Extract the [x, y] coordinate from the center of the cell holding the provided text.  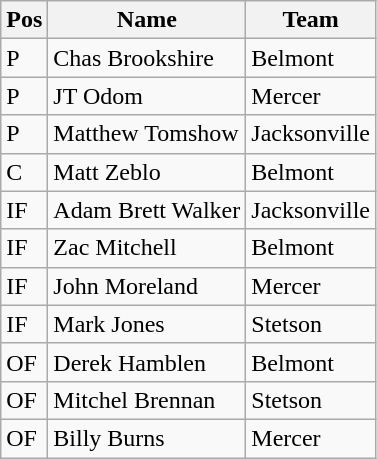
Billy Burns [147, 438]
Mark Jones [147, 324]
Chas Brookshire [147, 58]
Team [311, 20]
Name [147, 20]
C [24, 172]
Matt Zeblo [147, 172]
Matthew Tomshow [147, 134]
JT Odom [147, 96]
Mitchel Brennan [147, 400]
John Moreland [147, 286]
Zac Mitchell [147, 248]
Adam Brett Walker [147, 210]
Pos [24, 20]
Derek Hamblen [147, 362]
